Locate the cell with the specified text and output its [x, y] center coordinate. 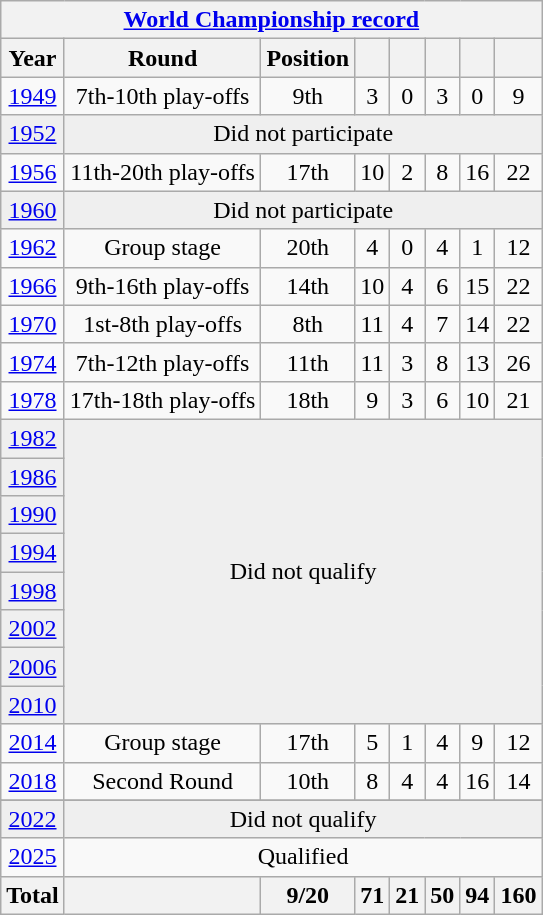
5 [372, 743]
1970 [33, 324]
Round [162, 58]
1962 [33, 248]
20th [308, 248]
1994 [33, 553]
1978 [33, 400]
14th [308, 286]
1974 [33, 362]
8th [308, 324]
94 [478, 895]
15 [478, 286]
1966 [33, 286]
Second Round [162, 781]
Total [33, 895]
2 [408, 172]
Position [308, 58]
7th-10th play-offs [162, 96]
1998 [33, 591]
1952 [33, 134]
World Championship record [272, 20]
9th [308, 96]
1982 [33, 438]
7th-12th play-offs [162, 362]
1960 [33, 210]
2018 [33, 781]
1949 [33, 96]
2002 [33, 629]
Year [33, 58]
17th-18th play-offs [162, 400]
71 [372, 895]
2006 [33, 667]
7 [442, 324]
11th [308, 362]
10th [308, 781]
9/20 [308, 895]
26 [518, 362]
50 [442, 895]
160 [518, 895]
2010 [33, 705]
1986 [33, 477]
9th-16th play-offs [162, 286]
2014 [33, 743]
18th [308, 400]
1st-8th play-offs [162, 324]
1990 [33, 515]
2025 [33, 857]
1956 [33, 172]
Qualified [303, 857]
13 [478, 362]
11th-20th play-offs [162, 172]
2022 [33, 819]
